Return the (X, Y) coordinate for the center point of the cell that contains the specified text.  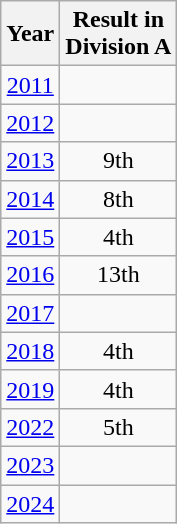
2023 (30, 465)
2014 (30, 199)
13th (118, 275)
2022 (30, 427)
2024 (30, 503)
Year (30, 34)
2013 (30, 161)
Result inDivision A (118, 34)
5th (118, 427)
2015 (30, 237)
2018 (30, 351)
2011 (30, 85)
2017 (30, 313)
2016 (30, 275)
2019 (30, 389)
2012 (30, 123)
8th (118, 199)
9th (118, 161)
